Identify which cell holds the provided text, then report its (X, Y) central coordinate. 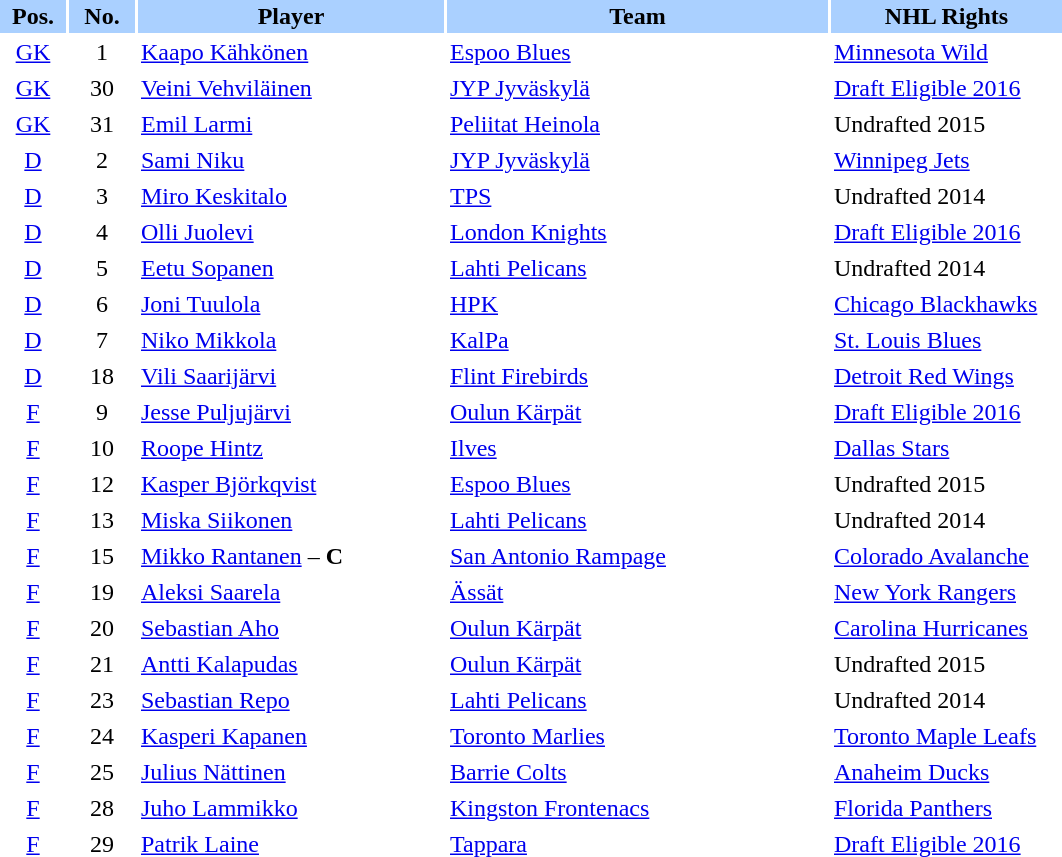
Kingston Frontenacs (638, 808)
Sami Niku (291, 160)
Veini Vehviläinen (291, 88)
Pos. (33, 16)
Sebastian Repo (291, 700)
4 (102, 232)
HPK (638, 304)
Barrie Colts (638, 772)
Kasperi Kapanen (291, 736)
Chicago Blackhawks (946, 304)
Ilves (638, 448)
San Antonio Rampage (638, 556)
10 (102, 448)
No. (102, 16)
6 (102, 304)
Vili Saarijärvi (291, 376)
7 (102, 340)
12 (102, 484)
Miska Siikonen (291, 520)
30 (102, 88)
Sebastian Aho (291, 628)
Toronto Marlies (638, 736)
Roope Hintz (291, 448)
Dallas Stars (946, 448)
2 (102, 160)
Julius Nättinen (291, 772)
TPS (638, 196)
New York Rangers (946, 592)
Anaheim Ducks (946, 772)
Kaapo Kähkönen (291, 52)
Player (291, 16)
Niko Mikkola (291, 340)
Peliitat Heinola (638, 124)
19 (102, 592)
Joni Tuulola (291, 304)
St. Louis Blues (946, 340)
23 (102, 700)
3 (102, 196)
KalPa (638, 340)
25 (102, 772)
Carolina Hurricanes (946, 628)
20 (102, 628)
London Knights (638, 232)
Kasper Björkqvist (291, 484)
NHL Rights (946, 16)
Florida Panthers (946, 808)
Antti Kalapudas (291, 664)
Eetu Sopanen (291, 268)
31 (102, 124)
Olli Juolevi (291, 232)
Mikko Rantanen – C (291, 556)
13 (102, 520)
Flint Firebirds (638, 376)
Jesse Puljujärvi (291, 412)
Miro Keskitalo (291, 196)
Emil Larmi (291, 124)
Team (638, 16)
21 (102, 664)
9 (102, 412)
Minnesota Wild (946, 52)
5 (102, 268)
18 (102, 376)
Colorado Avalanche (946, 556)
Juho Lammikko (291, 808)
15 (102, 556)
Detroit Red Wings (946, 376)
28 (102, 808)
Ässät (638, 592)
24 (102, 736)
Toronto Maple Leafs (946, 736)
Aleksi Saarela (291, 592)
1 (102, 52)
Winnipeg Jets (946, 160)
